Detect which cell encompasses the target text, then output its (X, Y) center coordinate. 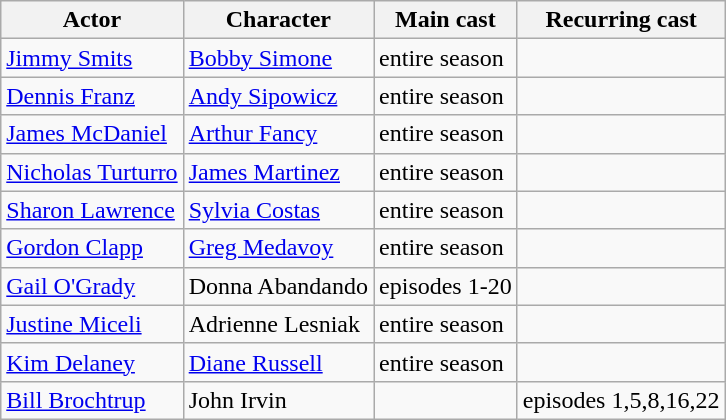
Andy Sipowicz (278, 96)
Dennis Franz (92, 96)
Character (278, 20)
Nicholas Turturro (92, 172)
Arthur Fancy (278, 134)
Gordon Clapp (92, 248)
Bobby Simone (278, 58)
Main cast (446, 20)
Greg Medavoy (278, 248)
episodes 1-20 (446, 286)
Jimmy Smits (92, 58)
Donna Abandando (278, 286)
Kim Delaney (92, 362)
Gail O'Grady (92, 286)
Diane Russell (278, 362)
Justine Miceli (92, 324)
John Irvin (278, 400)
Actor (92, 20)
James Martinez (278, 172)
Recurring cast (621, 20)
Adrienne Lesniak (278, 324)
Sharon Lawrence (92, 210)
episodes 1,5,8,16,22 (621, 400)
James McDaniel (92, 134)
Sylvia Costas (278, 210)
Bill Brochtrup (92, 400)
